Extract the (X, Y) coordinate from the center of the cell holding the provided text.  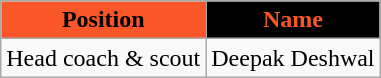
Head coach & scout (104, 58)
Position (104, 20)
Deepak Deshwal (293, 58)
Name (293, 20)
